Detect which cell encompasses the target text, then output its [X, Y] center coordinate. 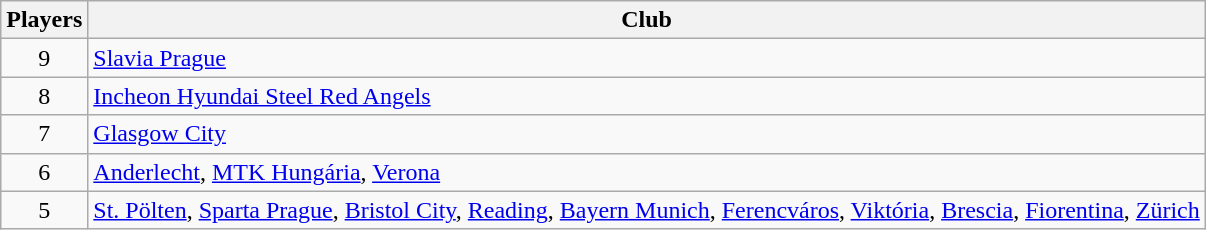
Glasgow City [647, 134]
7 [44, 134]
8 [44, 96]
Anderlecht, MTK Hungária, Verona [647, 172]
Incheon Hyundai Steel Red Angels [647, 96]
Players [44, 20]
St. Pölten, Sparta Prague, Bristol City, Reading, Bayern Munich, Ferencváros, Viktória, Brescia, Fiorentina, Zürich [647, 210]
5 [44, 210]
6 [44, 172]
Club [647, 20]
Slavia Prague [647, 58]
9 [44, 58]
